Capture the cell that displays the provided text and extract its (X, Y) central coordinate. 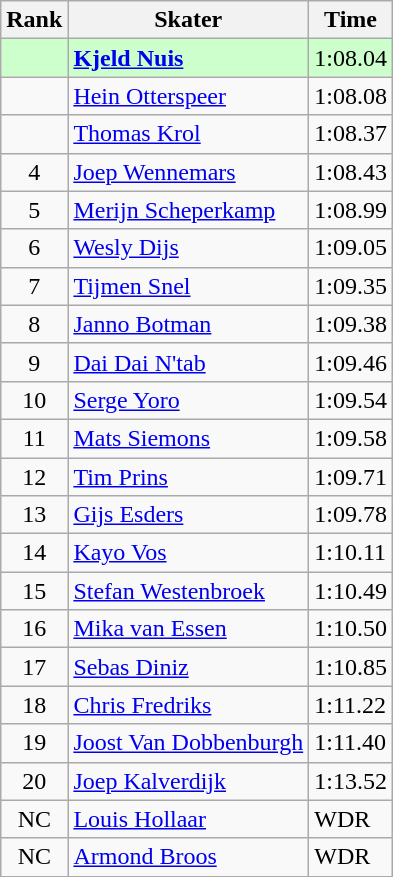
1:09.54 (351, 400)
Tim Prins (188, 477)
Rank (34, 20)
1:09.05 (351, 248)
9 (34, 362)
1:08.04 (351, 58)
Janno Botman (188, 324)
6 (34, 248)
17 (34, 667)
Joep Kalverdijk (188, 781)
1:09.58 (351, 438)
12 (34, 477)
15 (34, 591)
11 (34, 438)
Armond Broos (188, 857)
1:09.78 (351, 515)
20 (34, 781)
Joep Wennemars (188, 172)
13 (34, 515)
1:09.46 (351, 362)
Time (351, 20)
Stefan Westenbroek (188, 591)
5 (34, 210)
1:13.52 (351, 781)
Sebas Diniz (188, 667)
1:08.99 (351, 210)
Chris Fredriks (188, 705)
1:10.50 (351, 629)
8 (34, 324)
Tijmen Snel (188, 286)
Dai Dai N'tab (188, 362)
Joost Van Dobbenburgh (188, 743)
16 (34, 629)
10 (34, 400)
1:08.37 (351, 134)
1:11.22 (351, 705)
Mika van Essen (188, 629)
18 (34, 705)
4 (34, 172)
19 (34, 743)
1:10.49 (351, 591)
1:10.11 (351, 553)
Kjeld Nuis (188, 58)
1:08.43 (351, 172)
1:09.35 (351, 286)
Louis Hollaar (188, 819)
Serge Yoro (188, 400)
Mats Siemons (188, 438)
1:09.38 (351, 324)
7 (34, 286)
1:10.85 (351, 667)
Hein Otterspeer (188, 96)
Merijn Scheperkamp (188, 210)
1:08.08 (351, 96)
Kayo Vos (188, 553)
1:09.71 (351, 477)
14 (34, 553)
Gijs Esders (188, 515)
Thomas Krol (188, 134)
Wesly Dijs (188, 248)
Skater (188, 20)
1:11.40 (351, 743)
